Detect which cell encompasses the target text, then output its (X, Y) center coordinate. 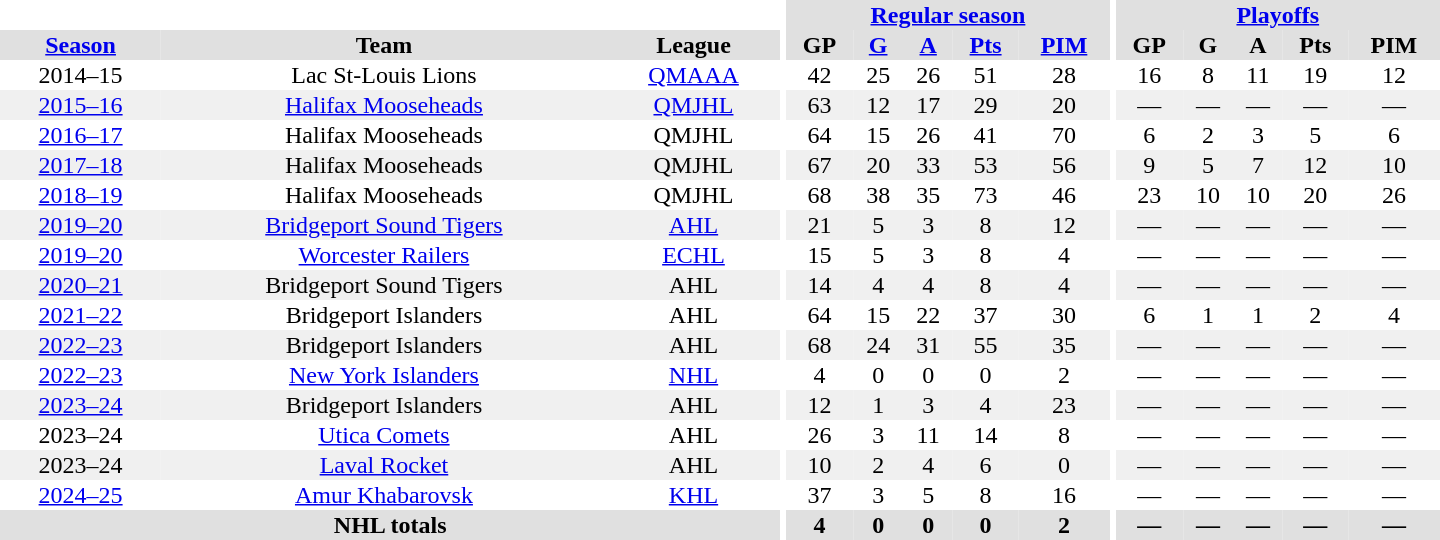
2021–22 (80, 315)
NHL totals (390, 525)
38 (878, 195)
Laval Rocket (384, 465)
2014–15 (80, 75)
46 (1064, 195)
53 (986, 165)
28 (1064, 75)
Team (384, 45)
70 (1064, 135)
22 (928, 315)
League (694, 45)
2016–17 (80, 135)
73 (986, 195)
30 (1064, 315)
7 (1258, 165)
25 (878, 75)
63 (820, 105)
Season (80, 45)
33 (928, 165)
New York Islanders (384, 375)
31 (928, 345)
NHL (694, 375)
51 (986, 75)
42 (820, 75)
Utica Comets (384, 435)
2015–16 (80, 105)
KHL (694, 495)
56 (1064, 165)
17 (928, 105)
21 (820, 225)
Amur Khabarovsk (384, 495)
55 (986, 345)
29 (986, 105)
Regular season (948, 15)
Worcester Railers (384, 255)
ECHL (694, 255)
Playoffs (1278, 15)
41 (986, 135)
Lac St-Louis Lions (384, 75)
2018–19 (80, 195)
QMAAA (694, 75)
2017–18 (80, 165)
2020–21 (80, 285)
24 (878, 345)
9 (1150, 165)
67 (820, 165)
19 (1316, 75)
2024–25 (80, 495)
